Pinpoint the cell where the given text exists, returning its (x, y) midpoint coordinate. 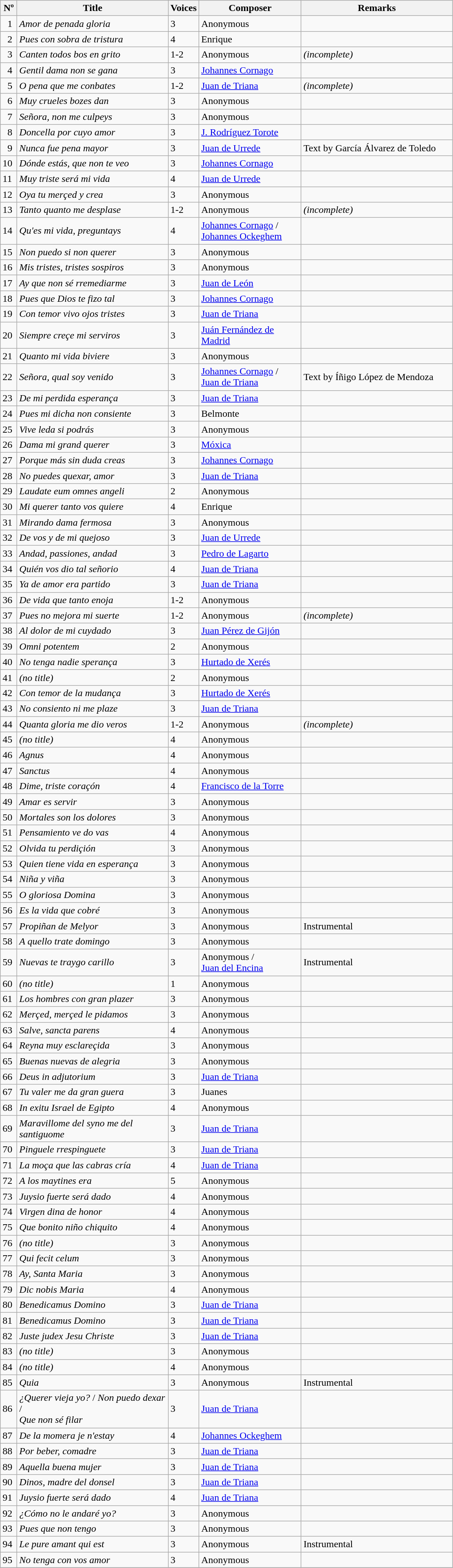
80 (9, 1305)
Pues que Dios te fizo tal (93, 299)
57 (9, 926)
Ay que non sé rremediarme (93, 283)
Quién vos dio tal señorio (93, 569)
84 (9, 1367)
45 (9, 740)
56 (9, 910)
58 (9, 941)
Mi querer tanto vos quiere (93, 507)
O gloriosa Domina (93, 895)
Sanctus (93, 771)
¿Cómo no le andaré yo? (93, 1513)
28 (9, 476)
Belmonte (250, 414)
Deus in adjutorium (93, 1077)
Porque más sin duda creas (93, 460)
21 (9, 356)
Tanto quanto me desplase (93, 210)
92 (9, 1513)
Dic nobis Maria (93, 1289)
59 (9, 962)
49 (9, 802)
Text by García Álvarez de Toledo (376, 148)
40 (9, 662)
Olvida tu perdiçión (93, 848)
73 (9, 1196)
18 (9, 299)
35 (9, 584)
86 (9, 1409)
Amor de penada gloria (93, 24)
69 (9, 1129)
Quanto mi vida biviere (93, 356)
Gentil dama non se gana (93, 70)
In exitu Israel de Egipto (93, 1108)
16 (9, 268)
Le pure amant qui est (93, 1544)
37 (9, 615)
Reyna muy esclareçida (93, 1046)
Mis tristes, tristes sospiros (93, 268)
66 (9, 1077)
91 (9, 1497)
Non puedo si non querer (93, 252)
44 (9, 724)
Text by Íñigo López de Mendoza (376, 377)
Juste judex Jesu Christe (93, 1336)
Niña y viña (93, 879)
72 (9, 1181)
Propiñan de Melyor (93, 926)
Agnus (93, 755)
Voices (184, 8)
A quello trate domingo (93, 941)
Oya tu merçed y crea (93, 195)
Dama mi grand querer (93, 445)
88 (9, 1451)
Con temor de la mudança (93, 693)
No tenga nadie sperança (93, 662)
Amar es servir (93, 802)
Dinos, madre del donsel (93, 1482)
94 (9, 1544)
Mirando dama fermosa (93, 522)
34 (9, 569)
25 (9, 429)
Andad, passiones, andad (93, 553)
Pues mi dicha non consiente (93, 414)
24 (9, 414)
30 (9, 507)
Quien tiene vida en esperança (93, 864)
23 (9, 398)
48 (9, 786)
46 (9, 755)
No tenga con vos amor (93, 1560)
Dónde estás, que non te veo (93, 163)
Quia (93, 1382)
67 (9, 1092)
Virgen dina de honor (93, 1212)
No consiento ni me plaze (93, 708)
11 (9, 179)
65 (9, 1061)
Al dolor de mi cuydado (93, 631)
Laudate eum omnes angeli (93, 491)
51 (9, 833)
47 (9, 771)
8 (9, 132)
82 (9, 1336)
29 (9, 491)
Buenas nuevas de alegria (93, 1061)
Ay, Santa Maria (93, 1274)
J. Rodríguez Torote (250, 132)
Es la vida que cobré (93, 910)
Dime, triste coraçón (93, 786)
Pues con sobra de tristura (93, 39)
62 (9, 1015)
Por beber, comadre (93, 1451)
64 (9, 1046)
Qu'es mi vida, preguntays (93, 231)
74 (9, 1212)
Siempre creçe mi serviros (93, 335)
Pinguele rrespinguete (93, 1150)
41 (9, 677)
Nº (9, 8)
78 (9, 1274)
39 (9, 646)
54 (9, 879)
90 (9, 1482)
Qui fecit celum (93, 1258)
77 (9, 1258)
Juanes (250, 1092)
50 (9, 817)
42 (9, 693)
Que bonito niño chiquito (93, 1227)
15 (9, 252)
No puedes quexar, amor (93, 476)
17 (9, 283)
75 (9, 1227)
63 (9, 1030)
36 (9, 600)
Nunca fue pena mayor (93, 148)
95 (9, 1560)
Aquella buena mujer (93, 1466)
Señora, qual soy venido (93, 377)
Los hombres con gran plazer (93, 999)
De mi perdida esperança (93, 398)
Mortales son los dolores (93, 817)
Muy crueles bozes dan (93, 101)
Salve, sancta parens (93, 1030)
55 (9, 895)
52 (9, 848)
33 (9, 553)
Quanta gloria me dio veros (93, 724)
Anonymous /Juan del Encina (250, 962)
27 (9, 460)
De vos y de mi quejoso (93, 538)
Pensamiento ve do vas (93, 833)
Francisco de la Torre (250, 786)
31 (9, 522)
61 (9, 999)
Ya de amor era partido (93, 584)
71 (9, 1165)
Merçed, merçed le pidamos (93, 1015)
43 (9, 708)
22 (9, 377)
53 (9, 864)
A los maytines era (93, 1181)
La moça que las cabras cría (93, 1165)
Title (93, 8)
85 (9, 1382)
93 (9, 1529)
De la momera je n'estay (93, 1435)
14 (9, 231)
Juan de León (250, 283)
19 (9, 314)
6 (9, 101)
Omni potentem (93, 646)
83 (9, 1351)
Pues que non tengo (93, 1529)
60 (9, 983)
87 (9, 1435)
O pena que me conbates (93, 86)
¿Querer vieja yo? / Non puedo dexar /Que non sé filar (93, 1409)
Johannes Cornago / Juan de Triana (250, 377)
70 (9, 1150)
Juán Fernández de Madrid (250, 335)
32 (9, 538)
De vida que tanto enoja (93, 600)
Pues no mejora mi suerte (93, 615)
Maravillome del syno me del santiguome (93, 1129)
26 (9, 445)
Johannes Ockeghem (250, 1435)
76 (9, 1243)
13 (9, 210)
Remarks (376, 8)
38 (9, 631)
Nuevas te traygo carillo (93, 962)
Vive leda si podrás (93, 429)
89 (9, 1466)
Muy triste será mi vida (93, 179)
Juan Pérez de Gijón (250, 631)
Móxica (250, 445)
Composer (250, 8)
Pedro de Lagarto (250, 553)
81 (9, 1320)
Doncella por cuyo amor (93, 132)
Señora, non me culpeys (93, 117)
7 (9, 117)
Tu valer me da gran guera (93, 1092)
9 (9, 148)
Con temor vivo ojos tristes (93, 314)
Canten todos bos en grito (93, 55)
68 (9, 1108)
Johannes Cornago /Johannes Ockeghem (250, 231)
12 (9, 195)
79 (9, 1289)
10 (9, 163)
20 (9, 335)
